Capture the cell that displays the provided text and extract its [X, Y] central coordinate. 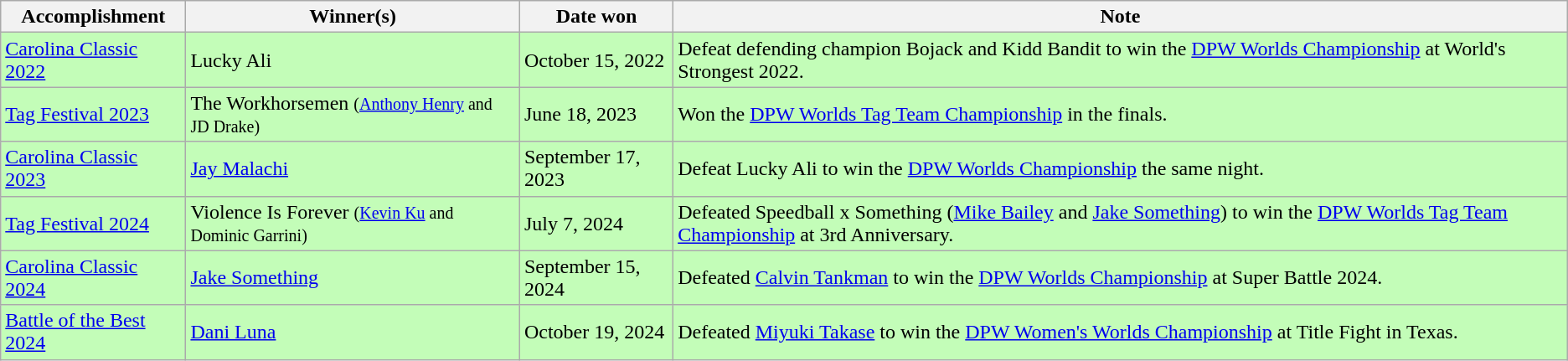
Dani Luna [353, 332]
September 17, 2023 [596, 169]
Date won [596, 17]
Lucky Ali [353, 60]
Jake Something [353, 278]
Carolina Classic 2022 [94, 60]
Defeat Lucky Ali to win the DPW Worlds Championship the same night. [1121, 169]
Note [1121, 17]
Winner(s) [353, 17]
Jay Malachi [353, 169]
Defeated Speedball x Something (Mike Bailey and Jake Something) to win the DPW Worlds Tag Team Championship at 3rd Anniversary. [1121, 223]
Won the DPW Worlds Tag Team Championship in the finals. [1121, 114]
Battle of the Best 2024 [94, 332]
Tag Festival 2024 [94, 223]
The Workhorsemen (Anthony Henry and JD Drake) [353, 114]
Carolina Classic 2023 [94, 169]
October 15, 2022 [596, 60]
Accomplishment [94, 17]
Defeated Miyuki Takase to win the DPW Women's Worlds Championship at Title Fight in Texas. [1121, 332]
September 15, 2024 [596, 278]
Defeated Calvin Tankman to win the DPW Worlds Championship at Super Battle 2024. [1121, 278]
Defeat defending champion Bojack and Kidd Bandit to win the DPW Worlds Championship at World's Strongest 2022. [1121, 60]
July 7, 2024 [596, 223]
Violence Is Forever (Kevin Ku and Dominic Garrini) [353, 223]
October 19, 2024 [596, 332]
Tag Festival 2023 [94, 114]
June 18, 2023 [596, 114]
Carolina Classic 2024 [94, 278]
